Detect which cell encompasses the target text, then output its [X, Y] center coordinate. 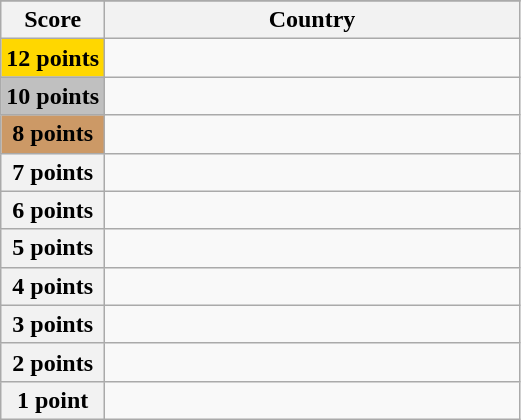
7 points [53, 172]
4 points [53, 286]
3 points [53, 324]
5 points [53, 248]
10 points [53, 96]
Country [312, 20]
2 points [53, 362]
6 points [53, 210]
12 points [53, 58]
1 point [53, 400]
Score [53, 20]
8 points [53, 134]
